Identify which cell holds the provided text, then report its (x, y) central coordinate. 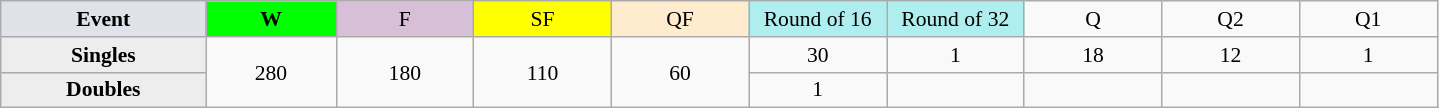
Round of 32 (955, 19)
F (405, 19)
18 (1093, 55)
Q2 (1231, 19)
280 (271, 72)
30 (818, 55)
180 (405, 72)
Singles (104, 55)
Event (104, 19)
Doubles (104, 90)
SF (543, 19)
12 (1231, 55)
110 (543, 72)
Round of 16 (818, 19)
W (271, 19)
60 (680, 72)
Q1 (1368, 19)
Q (1093, 19)
QF (680, 19)
